For the text-containing cell, return its midpoint in [x, y] coordinate format. 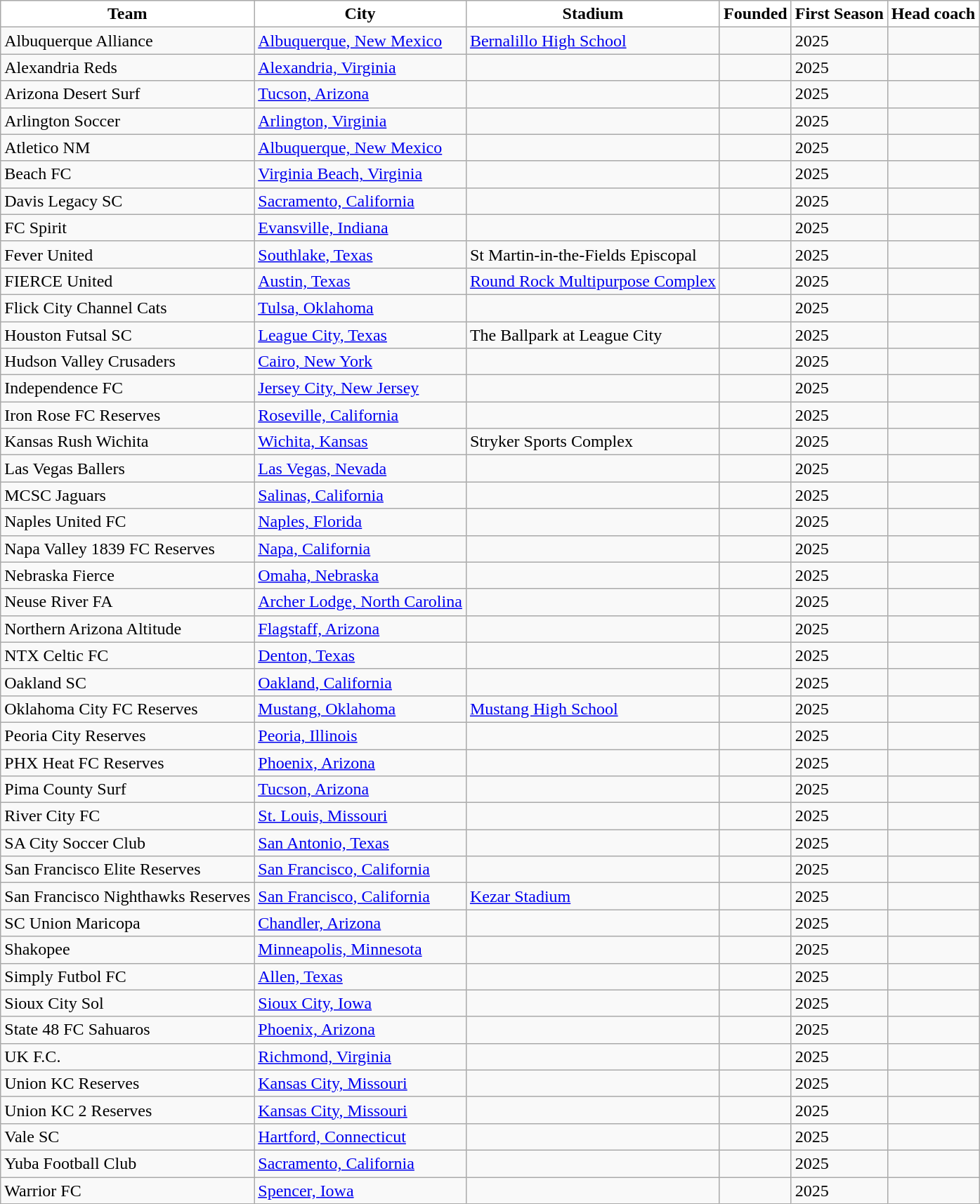
FC Spirit [128, 228]
Minneapolis, Minnesota [360, 950]
Virginia Beach, Virginia [360, 174]
Southlake, Texas [360, 254]
Bernalillo High School [593, 41]
Napa, California [360, 549]
Arizona Desert Surf [128, 94]
Oklahoma City FC Reserves [128, 709]
Houston Futsal SC [128, 335]
Kansas Rush Wichita [128, 442]
Independence FC [128, 388]
State 48 FC Sahuaros [128, 1030]
Flagstaff, Arizona [360, 629]
Kezar Stadium [593, 896]
Sioux City, Iowa [360, 1003]
SC Union Maricopa [128, 923]
Alexandria, Virginia [360, 67]
MCSC Jaguars [128, 495]
Pima County Surf [128, 790]
Simply Futbol FC [128, 976]
SA City Soccer Club [128, 843]
Cairo, New York [360, 362]
San Antonio, Texas [360, 843]
NTX Celtic FC [128, 655]
UK F.C. [128, 1056]
Las Vegas Ballers [128, 469]
Atletico NM [128, 148]
Albuquerque Alliance [128, 41]
Iron Rose FC Reserves [128, 415]
San Francisco Nighthawks Reserves [128, 896]
Stadium [593, 14]
Stryker Sports Complex [593, 442]
St Martin-in-the-Fields Episcopal [593, 254]
Naples, Florida [360, 522]
PHX Heat FC Reserves [128, 762]
Tulsa, Oklahoma [360, 308]
Chandler, Arizona [360, 923]
Wichita, Kansas [360, 442]
Davis Legacy SC [128, 201]
City [360, 14]
Naples United FC [128, 522]
Nebraska Fierce [128, 575]
Flick City Channel Cats [128, 308]
Sioux City Sol [128, 1003]
Arlington Soccer [128, 121]
San Francisco Elite Reserves [128, 870]
Salinas, California [360, 495]
Omaha, Nebraska [360, 575]
FIERCE United [128, 281]
Las Vegas, Nevada [360, 469]
Austin, Texas [360, 281]
Napa Valley 1839 FC Reserves [128, 549]
Spencer, Iowa [360, 1191]
Hartford, Connecticut [360, 1137]
Denton, Texas [360, 655]
Founded [755, 14]
St. Louis, Missouri [360, 816]
League City, Texas [360, 335]
Archer Lodge, North Carolina [360, 602]
Richmond, Virginia [360, 1056]
Head coach [933, 14]
Alexandria Reds [128, 67]
Evansville, Indiana [360, 228]
Yuba Football Club [128, 1163]
Vale SC [128, 1137]
Peoria City Reserves [128, 735]
Oakland SC [128, 682]
Arlington, Virginia [360, 121]
Round Rock Multipurpose Complex [593, 281]
Mustang High School [593, 709]
Mustang, Oklahoma [360, 709]
Oakland, California [360, 682]
Team [128, 14]
Peoria, Illinois [360, 735]
Beach FC [128, 174]
Allen, Texas [360, 976]
Warrior FC [128, 1191]
Fever United [128, 254]
Neuse River FA [128, 602]
Union KC 2 Reserves [128, 1110]
Roseville, California [360, 415]
The Ballpark at League City [593, 335]
Hudson Valley Crusaders [128, 362]
Union KC Reserves [128, 1083]
River City FC [128, 816]
Shakopee [128, 950]
Jersey City, New Jersey [360, 388]
First Season [839, 14]
Northern Arizona Altitude [128, 629]
